For the text-containing cell, return its midpoint in [x, y] coordinate format. 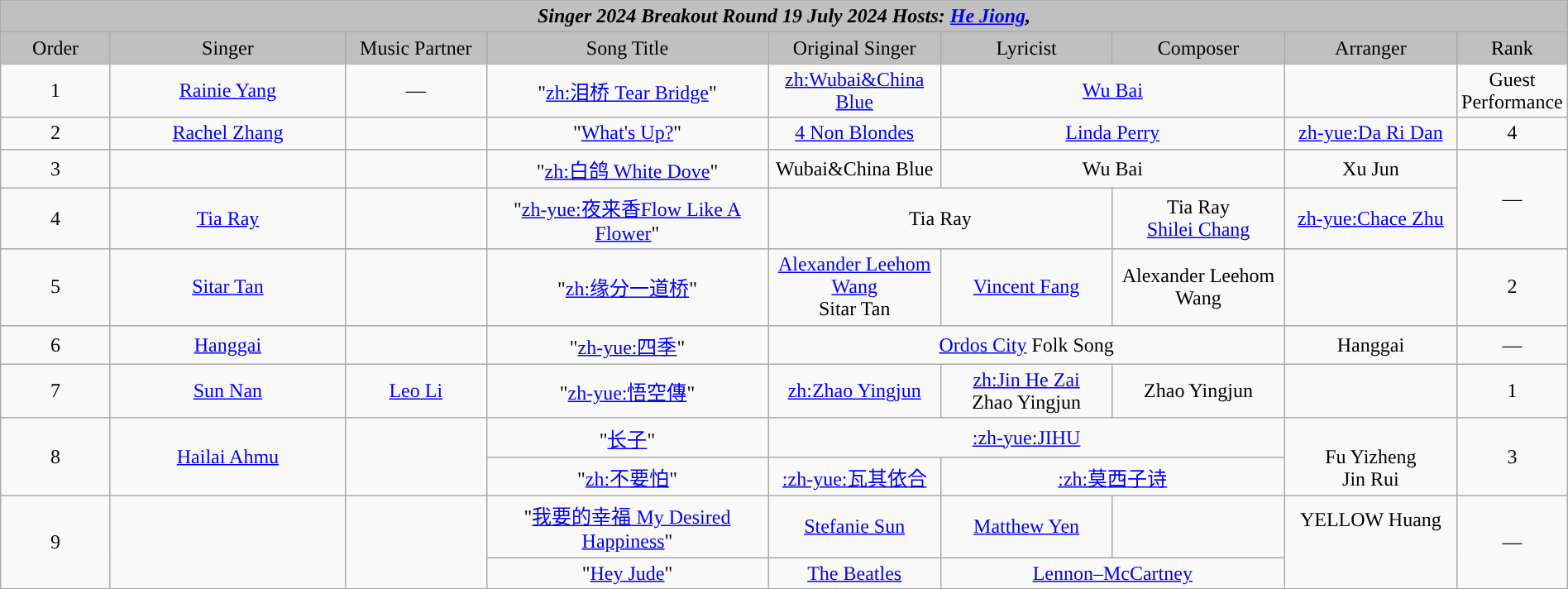
Hailai Ahmu [227, 457]
"我要的幸福 My Desired Happiness" [627, 526]
:zh-yue:JIHU [1026, 437]
Singer [227, 48]
7 [56, 390]
Sun Nan [227, 390]
6 [56, 344]
zh:Wubai&China Blue [854, 91]
Zhao Yingjun [1198, 390]
Fu YizhengJin Rui [1370, 457]
Vincent Fang [1025, 287]
"zh-yue:四季" [627, 344]
Lennon–McCartney [1112, 573]
Rainie Yang [227, 91]
Leo Li [416, 390]
"Hey Jude" [627, 573]
Sitar Tan [227, 287]
zh-yue:Da Ri Dan [1370, 133]
Xu Jun [1370, 169]
Rank [1513, 48]
Alexander Leehom Wang [1198, 287]
:zh-yue:瓦其依合 [854, 476]
5 [56, 287]
"zh-yue:夜来香Flow Like A Flower" [627, 218]
zh:Jin He ZaiZhao Yingjun [1025, 390]
8 [56, 457]
Original Singer [854, 48]
Arranger [1370, 48]
Tia RayShilei Chang [1198, 218]
"zh:泪桥 Tear Bridge" [627, 91]
:zh:莫西子诗 [1112, 476]
Ordos City Folk Song [1026, 344]
4 Non Blondes [854, 133]
YELLOW Huang [1370, 542]
"What's Up?" [627, 133]
Order [56, 48]
"zh:不要怕" [627, 476]
"zh:缘分一道桥" [627, 287]
"zh:白鸽 White Dove" [627, 169]
Guest Performance [1513, 91]
"长子" [627, 437]
Song Title [627, 48]
The Beatles [854, 573]
Matthew Yen [1025, 526]
zh-yue:Chace Zhu [1370, 218]
Composer [1198, 48]
"zh-yue:悟空傳" [627, 390]
Singer 2024 Breakout Round 19 July 2024 Hosts: He Jiong, [784, 17]
Wubai&China Blue [854, 169]
9 [56, 542]
Lyricist [1025, 48]
Stefanie Sun [854, 526]
Music Partner [416, 48]
Alexander Leehom WangSitar Tan [854, 287]
Rachel Zhang [227, 133]
zh:Zhao Yingjun [854, 390]
Linda Perry [1112, 133]
